Find where the given text appears and provide that cell's center as (X, Y) coordinate. 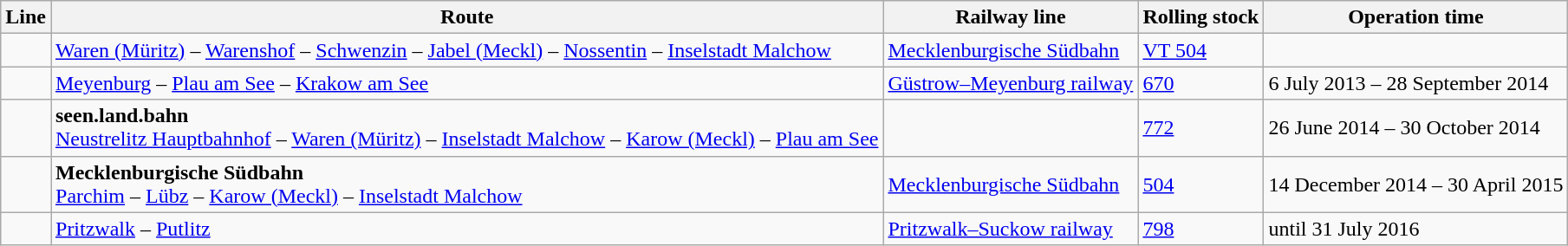
Mecklenburgische SüdbahnParchim – Lübz – Karow (Meckl) – Inselstadt Malchow (466, 184)
VT 504 (1201, 50)
Route (466, 17)
798 (1201, 229)
Meyenburg – Plau am See – Krakow am See (466, 83)
Rolling stock (1201, 17)
26 June 2014 – 30 October 2014 (1416, 128)
Railway line (1011, 17)
seen.land.bahnNeustrelitz Hauptbahnhof – Waren (Müritz) – Inselstadt Malchow – Karow (Meckl) – Plau am See (466, 128)
772 (1201, 128)
504 (1201, 184)
Line (26, 17)
Waren (Müritz) – Warenshof – Schwenzin – Jabel (Meckl) – Nossentin – Inselstadt Malchow (466, 50)
Operation time (1416, 17)
Pritzwalk–Suckow railway (1011, 229)
14 December 2014 – 30 April 2015 (1416, 184)
6 July 2013 – 28 September 2014 (1416, 83)
until 31 July 2016 (1416, 229)
Güstrow–Meyenburg railway (1011, 83)
670 (1201, 83)
Pritzwalk – Putlitz (466, 229)
